Detect which cell encompasses the target text, then output its [x, y] center coordinate. 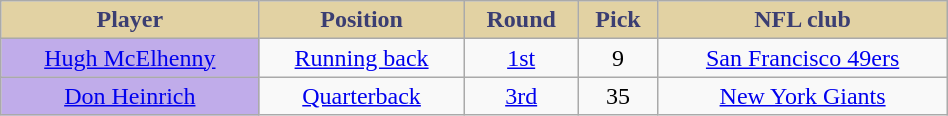
35 [618, 96]
Hugh McElhenny [130, 58]
3rd [521, 96]
New York Giants [802, 96]
San Francisco 49ers [802, 58]
Quarterback [362, 96]
1st [521, 58]
Round [521, 20]
Pick [618, 20]
Position [362, 20]
9 [618, 58]
Player [130, 20]
NFL club [802, 20]
Don Heinrich [130, 96]
Running back [362, 58]
